Pinpoint the cell where the given text exists, returning its [x, y] midpoint coordinate. 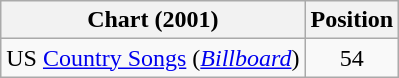
54 [352, 58]
Position [352, 20]
Chart (2001) [153, 20]
US Country Songs (Billboard) [153, 58]
